From the cell containing the given text, extract its center point as [X, Y] coordinate. 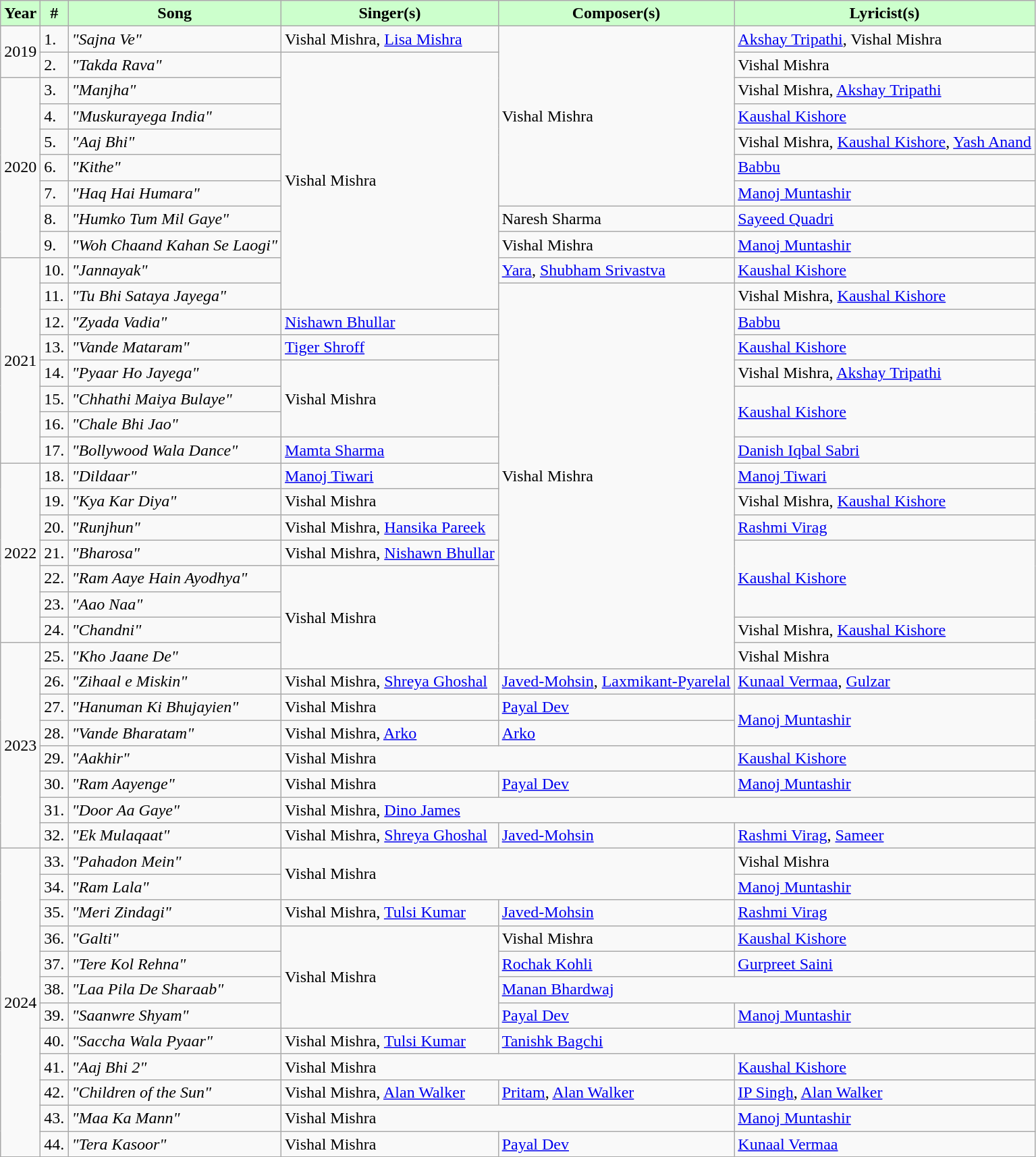
22. [54, 578]
"Saanwre Shyam" [175, 1015]
Year [20, 14]
"Jannayak" [175, 270]
"Zyada Vadia" [175, 322]
"Humko Tum Mil Gaye" [175, 219]
16. [54, 425]
10. [54, 270]
"Bharosa" [175, 553]
39. [54, 1015]
9. [54, 244]
"Kho Jaane De" [175, 655]
"Maa Ka Mann" [175, 1118]
"Manjha" [175, 90]
"Zihaal e Miskin" [175, 681]
Composer(s) [616, 14]
"Aakhir" [175, 759]
Tanishk Bagchi [767, 1041]
26. [54, 681]
Arko [616, 732]
"Hanuman Ki Bhujayien" [175, 707]
24. [54, 630]
"Tera Kasoor" [175, 1144]
Yara, Shubham Srivastva [616, 270]
"Laa Pila De Sharaab" [175, 990]
"Chale Bhi Jao" [175, 425]
13. [54, 348]
2019 [20, 52]
"Ram Aaye Hain Ayodhya" [175, 578]
42. [54, 1092]
Nishawn Bhullar [390, 322]
12. [54, 322]
11. [54, 296]
4. [54, 116]
"Bollywood Wala Dance" [175, 450]
"Ram Lala" [175, 887]
Gurpreet Saini [885, 964]
Sayeed Quadri [885, 219]
2021 [20, 360]
2024 [20, 1003]
"Haq Hai Humara" [175, 193]
6. [54, 167]
"Chandni" [175, 630]
2. [54, 65]
32. [54, 836]
7. [54, 193]
"Tere Kol Rehna" [175, 964]
Naresh Sharma [616, 219]
IP Singh, Alan Walker [885, 1092]
30. [54, 784]
25. [54, 655]
"Pyaar Ho Jayega" [175, 373]
"Dildaar" [175, 476]
"Galti" [175, 938]
35. [54, 913]
Vishal Mishra, Dino James [659, 810]
"Saccha Wala Pyaar" [175, 1041]
5. [54, 142]
18. [54, 476]
29. [54, 759]
Pritam, Alan Walker [616, 1092]
15. [54, 399]
"Aaj Bhi 2" [175, 1067]
Vishal Mishra, Kaushal Kishore, Yash Anand [885, 142]
20. [54, 527]
"Tu Bhi Sataya Jayega" [175, 296]
"Kithe" [175, 167]
"Door Aa Gaye" [175, 810]
"Meri Zindagi" [175, 913]
31. [54, 810]
28. [54, 732]
23. [54, 604]
17. [54, 450]
2022 [20, 553]
38. [54, 990]
"Runjhun" [175, 527]
27. [54, 707]
# [54, 14]
Kunaal Vermaa [885, 1144]
33. [54, 861]
"Vande Mataram" [175, 348]
8. [54, 219]
21. [54, 553]
Lyricist(s) [885, 14]
Danish Iqbal Sabri [885, 450]
2020 [20, 167]
Kunaal Vermaa, Gulzar [885, 681]
"Ram Aayenge" [175, 784]
"Aao Naa" [175, 604]
"Muskurayega India" [175, 116]
"Chhathi Maiya Bulaye" [175, 399]
14. [54, 373]
"Kya Kar Diya" [175, 502]
19. [54, 502]
"Vande Bharatam" [175, 732]
41. [54, 1067]
Vishal Mishra, Alan Walker [390, 1092]
Akshay Tripathi, Vishal Mishra [885, 39]
"Aaj Bhi" [175, 142]
Rashmi Virag, Sameer [885, 836]
"Sajna Ve" [175, 39]
Rochak Kohli [616, 964]
Vishal Mishra, Lisa Mishra [390, 39]
3. [54, 90]
44. [54, 1144]
"Pahadon Mein" [175, 861]
"Woh Chaand Kahan Se Laogi" [175, 244]
Javed-Mohsin, Laxmikant-Pyarelal [616, 681]
2023 [20, 745]
Vishal Mishra, Arko [390, 732]
34. [54, 887]
Mamta Sharma [390, 450]
40. [54, 1041]
Singer(s) [390, 14]
Vishal Mishra, Hansika Pareek [390, 527]
"Children of the Sun" [175, 1092]
37. [54, 964]
Vishal Mishra, Nishawn Bhullar [390, 553]
Tiger Shroff [390, 348]
"Ek Mulaqaat" [175, 836]
36. [54, 938]
"Takda Rava" [175, 65]
Manan Bhardwaj [767, 990]
43. [54, 1118]
1. [54, 39]
Song [175, 14]
